From the cell containing the given text, extract its center point as (X, Y) coordinate. 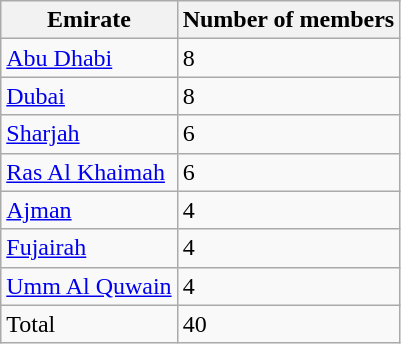
40 (288, 324)
Abu Dhabi (89, 58)
Umm Al Quwain (89, 286)
Fujairah (89, 248)
Ajman (89, 210)
Total (89, 324)
Sharjah (89, 134)
Ras Al Khaimah (89, 172)
Number of members (288, 20)
Dubai (89, 96)
Emirate (89, 20)
